Scan for the cell matching the given text and deliver its [X, Y] coordinate at center. 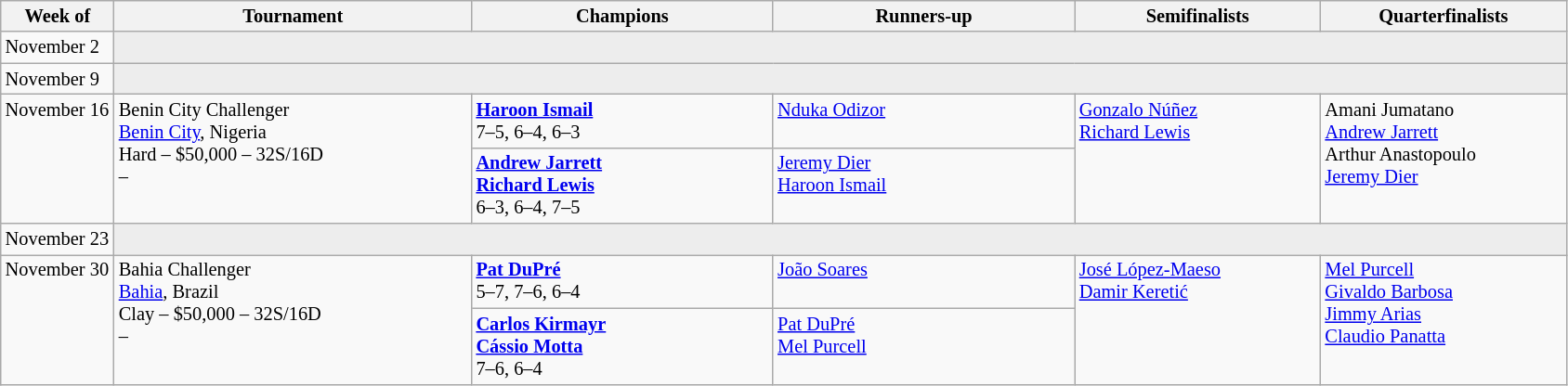
Pat DuPré Mel Purcell [923, 346]
Quarterfinalists [1444, 16]
Nduka Odizor [923, 121]
Champions [622, 16]
Gonzalo Núñez Richard Lewis [1198, 158]
November 30 [58, 319]
November 2 [58, 47]
Semifinalists [1198, 16]
Jeremy Dier Haroon Ismail [923, 186]
Amani Jumatano Andrew Jarrett Arthur Anastopoulo Jeremy Dier [1444, 158]
João Soares [923, 281]
Carlos Kirmayr Cássio Motta7–6, 6–4 [622, 346]
Week of [58, 16]
Benin City Challenger Benin City, NigeriaHard – $50,000 – 32S/16D – [294, 158]
Andrew Jarrett Richard Lewis6–3, 6–4, 7–5 [622, 186]
Tournament [294, 16]
Haroon Ismail 7–5, 6–4, 6–3 [622, 121]
Pat DuPré 5–7, 7–6, 6–4 [622, 281]
Bahia Challenger Bahia, BrazilClay – $50,000 – 32S/16D – [294, 319]
José López-Maeso Damir Keretić [1198, 319]
November 16 [58, 158]
Runners-up [923, 16]
November 9 [58, 79]
November 23 [58, 239]
Mel Purcell Givaldo Barbosa Jimmy Arias Claudio Panatta [1444, 319]
